Pinpoint the cell where the given text exists, returning its (X, Y) midpoint coordinate. 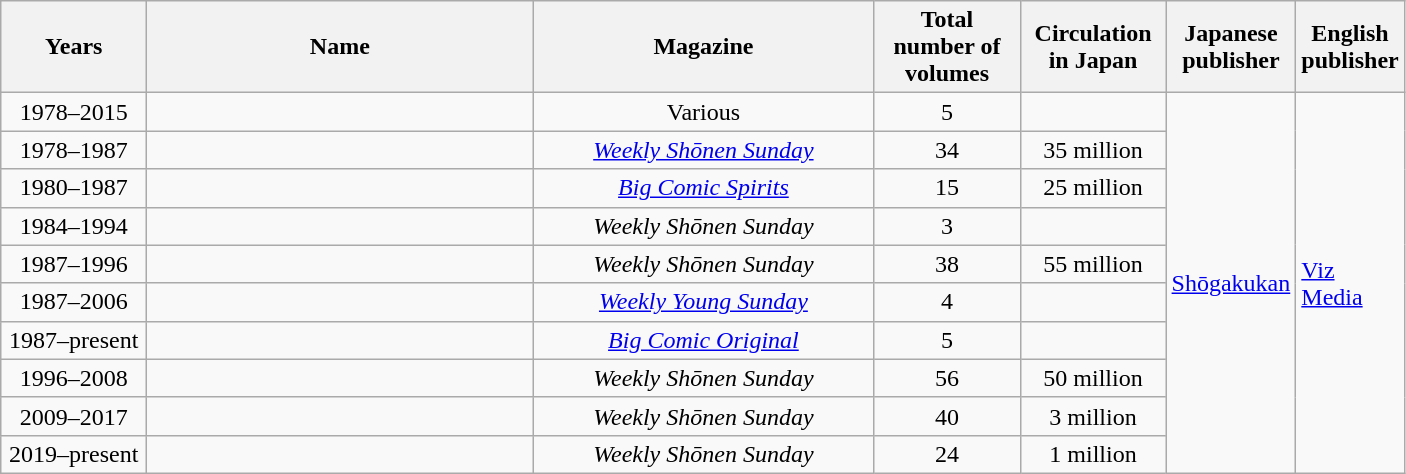
1996–2008 (74, 378)
1980–1987 (74, 188)
2019–present (74, 454)
34 (947, 150)
Name (340, 47)
Total number of volumes (947, 47)
Japanese publisher (1231, 47)
24 (947, 454)
2009–2017 (74, 416)
35 million (1093, 150)
Viz Media (1350, 284)
1 million (1093, 454)
Magazine (704, 47)
1987–present (74, 340)
1987–1996 (74, 264)
55 million (1093, 264)
Big Comic Original (704, 340)
25 million (1093, 188)
1984–1994 (74, 226)
Big Comic Spirits (704, 188)
1978–1987 (74, 150)
4 (947, 302)
1987–2006 (74, 302)
Weekly Young Sunday (704, 302)
3 (947, 226)
15 (947, 188)
3 million (1093, 416)
1978–2015 (74, 112)
38 (947, 264)
Circulation in Japan (1093, 47)
56 (947, 378)
Shōgakukan (1231, 284)
50 million (1093, 378)
Various (704, 112)
English publisher (1350, 47)
Years (74, 47)
40 (947, 416)
